Capture the cell that displays the provided text and extract its [x, y] central coordinate. 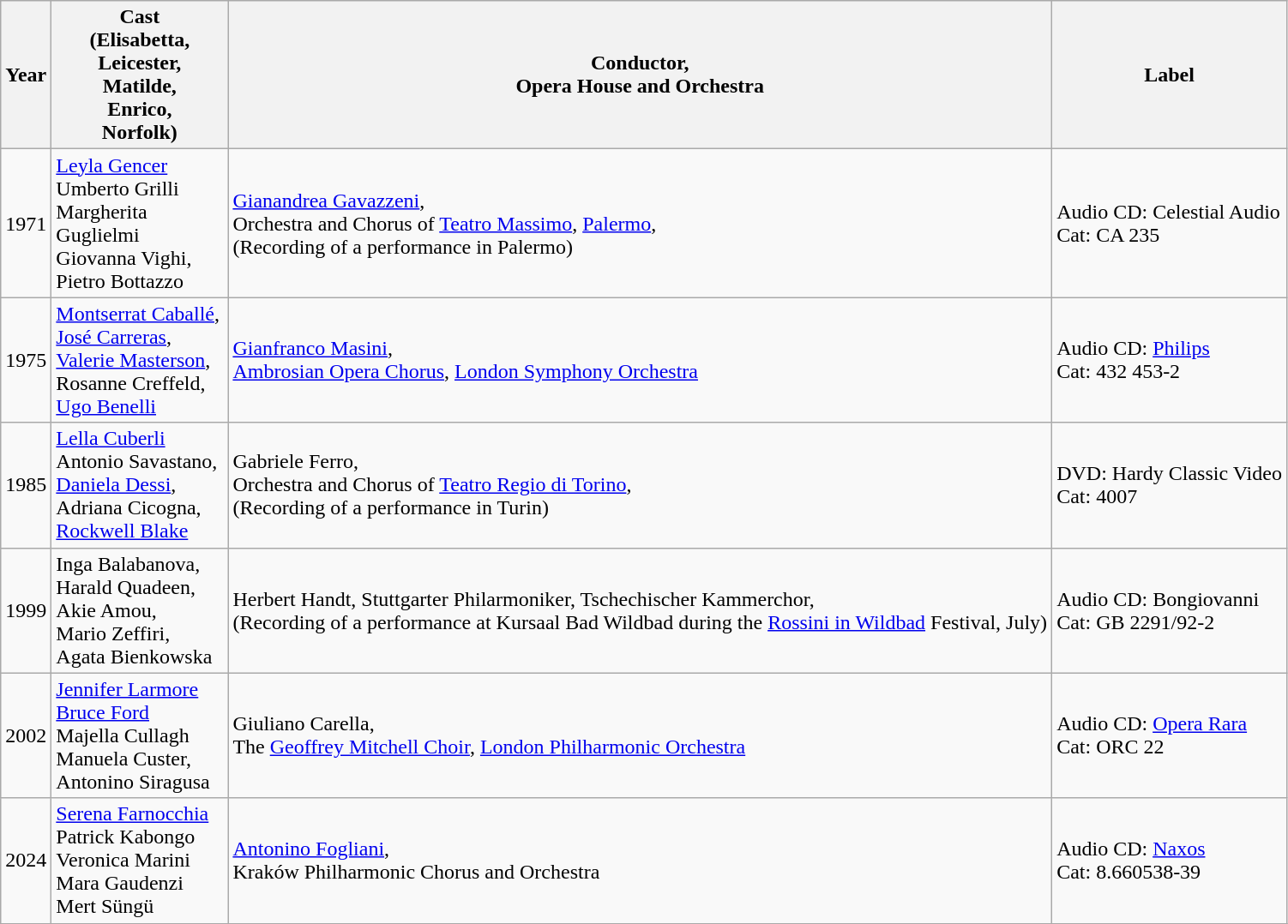
Audio CD: Philips Cat: 432 453-2 [1170, 360]
Lella CuberliAntonio Savastano,Daniela Dessi,Adriana Cicogna,Rockwell Blake [140, 485]
DVD: Hardy Classic Video Cat: 4007 [1170, 485]
Year [26, 75]
Gianfranco Masini,Ambrosian Opera Chorus, London Symphony Orchestra [640, 360]
Conductor,Opera House and Orchestra [640, 75]
Audio CD: Opera Rara Cat: ORC 22 [1170, 735]
1999 [26, 610]
Audio CD: Celestial Audio Cat: CA 235 [1170, 223]
Audio CD: BongiovanniCat: GB 2291/92-2 [1170, 610]
Serena FarnocchiaPatrick Kabongo Veronica Marini Mara Gaudenzi Mert Süngü [140, 861]
Inga Balabanova,Harald Quadeen,Akie Amou,Mario Zeffiri,Agata Bienkowska [140, 610]
Giuliano Carella,The Geoffrey Mitchell Choir, London Philharmonic Orchestra [640, 735]
Montserrat Caballé,José Carreras,Valerie Masterson,Rosanne Creffeld,Ugo Benelli [140, 360]
Jennifer LarmoreBruce FordMajella CullaghManuela Custer,Antonino Siragusa [140, 735]
Gabriele Ferro,Orchestra and Chorus of Teatro Regio di Torino,(Recording of a performance in Turin) [640, 485]
1985 [26, 485]
2002 [26, 735]
Cast (Elisabetta, Leicester,Matilde,Enrico,Norfolk) [140, 75]
Audio CD: NaxosCat: 8.660538-39 [1170, 861]
Label [1170, 75]
Leyla GencerUmberto GrilliMargherita GuglielmiGiovanna Vighi,Pietro Bottazzo [140, 223]
1975 [26, 360]
2024 [26, 861]
Gianandrea Gavazzeni,Orchestra and Chorus of Teatro Massimo, Palermo, (Recording of a performance in Palermo) [640, 223]
Antonino Fogliani,Kraków Philharmonic Chorus and Orchestra [640, 861]
1971 [26, 223]
